Provide the [x, y] coordinate of the cell's center where the given text is located.  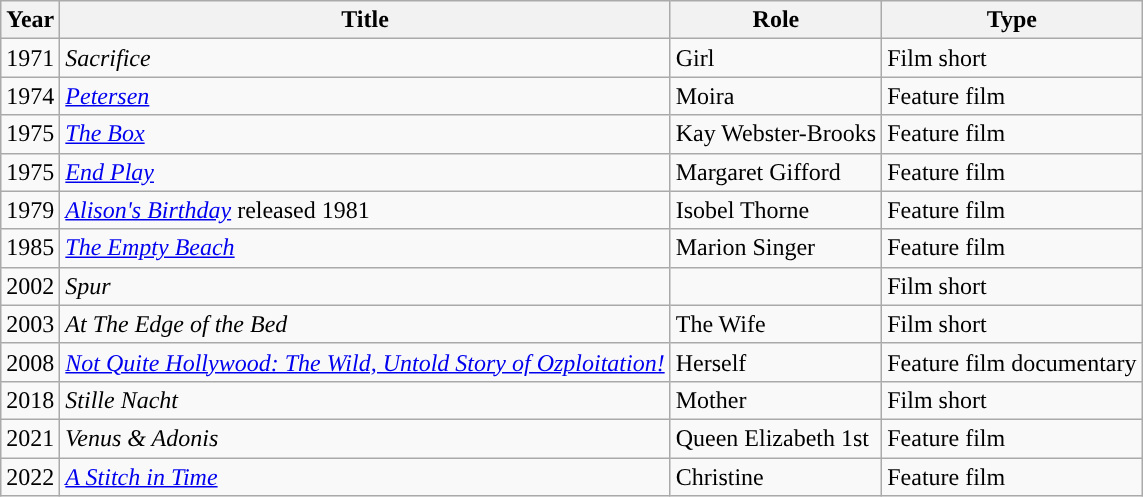
2003 [30, 324]
Sacrifice [365, 58]
Venus & Adonis [365, 438]
Moira [776, 96]
Not Quite Hollywood: The Wild, Untold Story of Ozploitation! [365, 362]
Herself [776, 362]
Mother [776, 400]
Spur [365, 286]
1971 [30, 58]
Feature film documentary [1012, 362]
Petersen [365, 96]
2018 [30, 400]
2002 [30, 286]
Title [365, 20]
1974 [30, 96]
Role [776, 20]
Isobel Thorne [776, 210]
Margaret Gifford [776, 172]
Type [1012, 20]
The Wife [776, 324]
The Box [365, 134]
Stille Nacht [365, 400]
2008 [30, 362]
Christine [776, 477]
Kay Webster-Brooks [776, 134]
Marion Singer [776, 248]
Girl [776, 58]
Alison's Birthday released 1981 [365, 210]
2021 [30, 438]
The Empty Beach [365, 248]
2022 [30, 477]
1979 [30, 210]
Year [30, 20]
End Play [365, 172]
Queen Elizabeth 1st [776, 438]
A Stitch in Time [365, 477]
At The Edge of the Bed [365, 324]
1985 [30, 248]
